Return [x, y] of the center of cell containing provided text 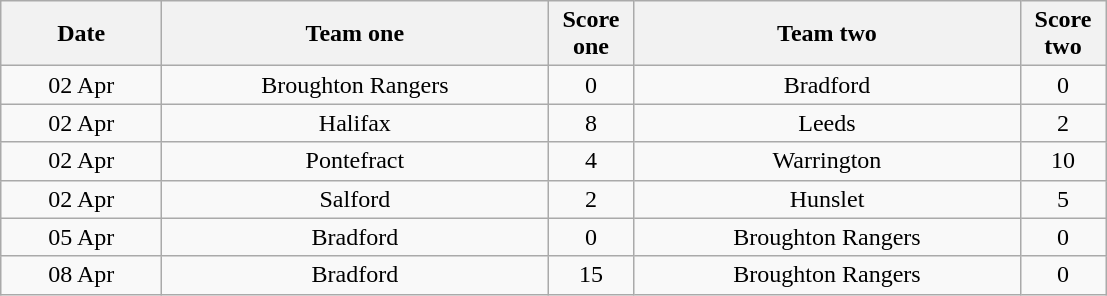
Team one [355, 34]
5 [1063, 199]
8 [591, 123]
Date [82, 34]
Leeds [827, 123]
Halifax [355, 123]
Warrington [827, 161]
05 Apr [82, 237]
Score two [1063, 34]
Team two [827, 34]
Hunslet [827, 199]
Salford [355, 199]
4 [591, 161]
Pontefract [355, 161]
08 Apr [82, 275]
10 [1063, 161]
Score one [591, 34]
15 [591, 275]
